From the cell containing the given text, extract its center point as (x, y) coordinate. 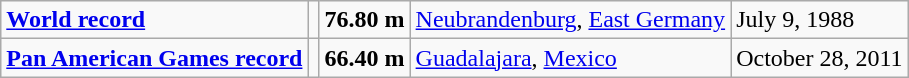
July 9, 1988 (820, 20)
66.40 m (364, 58)
Pan American Games record (154, 58)
October 28, 2011 (820, 58)
Guadalajara, Mexico (570, 58)
76.80 m (364, 20)
Neubrandenburg, East Germany (570, 20)
World record (154, 20)
